Return (x, y) of the center of cell containing provided text 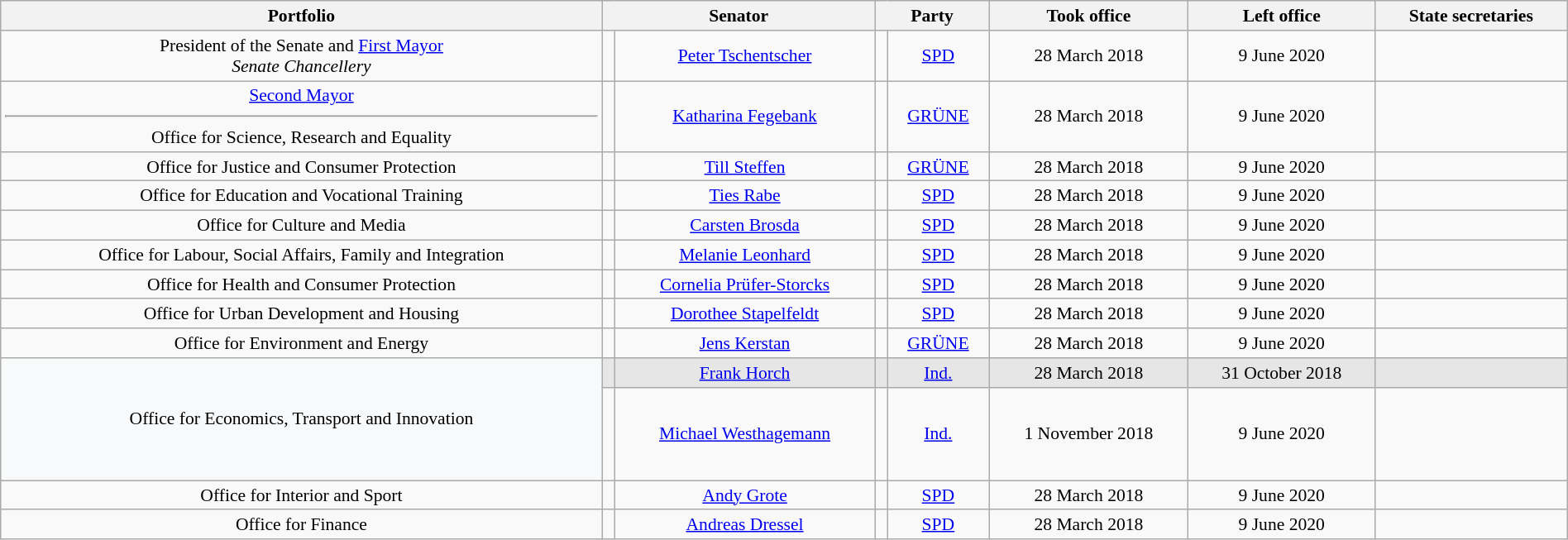
Office for Environment and Energy (301, 343)
Till Steffen (745, 167)
Carsten Brosda (745, 226)
Office for Health and Consumer Protection (301, 284)
Jens Kerstan (745, 343)
Portfolio (301, 16)
Andreas Dressel (745, 525)
Peter Tschentscher (745, 56)
Office for Finance (301, 525)
1 November 2018 (1088, 434)
Second MayorOffice for Science, Research and Equality (301, 117)
Frank Horch (745, 373)
Melanie Leonhard (745, 255)
Ties Rabe (745, 196)
Office for Education and Vocational Training (301, 196)
Office for Culture and Media (301, 226)
Office for Economics, Transport and Innovation (301, 419)
Office for Justice and Consumer Protection (301, 167)
Cornelia Prüfer-Storcks (745, 284)
31 October 2018 (1282, 373)
State secretaries (1470, 16)
Andy Grote (745, 495)
Katharina Fegebank (745, 117)
Office for Labour, Social Affairs, Family and Integration (301, 255)
President of the Senate and First MayorSenate Chancellery (301, 56)
Michael Westhagemann (745, 434)
Office for Urban Development and Housing (301, 314)
Took office (1088, 16)
Left office (1282, 16)
Senator (739, 16)
Dorothee Stapelfeldt (745, 314)
Party (931, 16)
Office for Interior and Sport (301, 495)
